Search for the cell housing the specified text and yield its (X, Y) center coordinate. 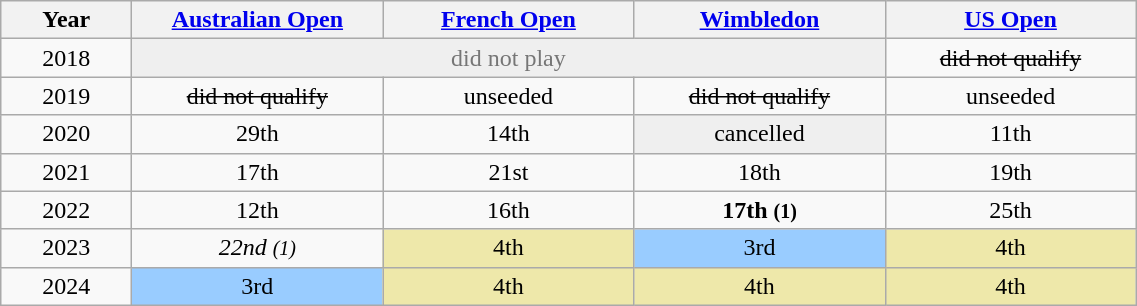
did not play (508, 58)
2023 (66, 248)
Australian Open (258, 20)
11th (1010, 134)
2018 (66, 58)
17th (258, 172)
21st (508, 172)
16th (508, 210)
17th (1) (760, 210)
19th (1010, 172)
2024 (66, 286)
29th (258, 134)
12th (258, 210)
Year (66, 20)
French Open (508, 20)
2019 (66, 96)
18th (760, 172)
14th (508, 134)
22nd (1) (258, 248)
25th (1010, 210)
2021 (66, 172)
US Open (1010, 20)
cancelled (760, 134)
2020 (66, 134)
Wimbledon (760, 20)
2022 (66, 210)
